Detect which cell encompasses the target text, then output its [x, y] center coordinate. 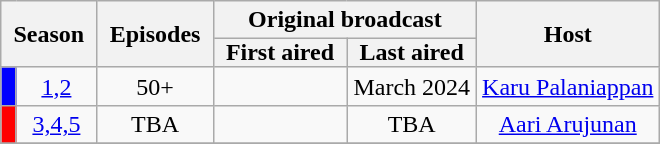
Host [568, 34]
50+ [155, 86]
Karu Palaniappan [568, 86]
First aired [280, 53]
Last aired [412, 53]
Original broadcast [344, 20]
3,4,5 [56, 124]
Season [49, 34]
March 2024 [412, 86]
1,2 [56, 86]
Aari Arujunan [568, 124]
Episodes [155, 34]
